Determine the (X, Y) coordinate at the center of the cell enclosing the given text.  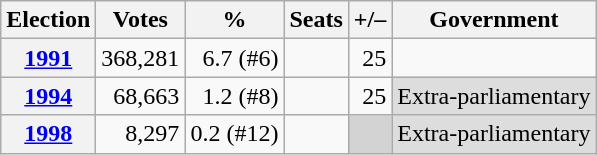
Election (48, 20)
1991 (48, 58)
368,281 (140, 58)
Votes (140, 20)
Government (494, 20)
1998 (48, 134)
+/– (370, 20)
% (234, 20)
0.2 (#12) (234, 134)
Seats (316, 20)
1.2 (#8) (234, 96)
8,297 (140, 134)
1994 (48, 96)
6.7 (#6) (234, 58)
68,663 (140, 96)
